Extract the (X, Y) coordinate from the center of the cell holding the provided text.  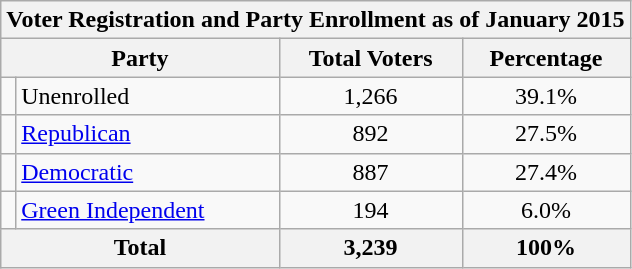
Democratic (148, 172)
Unenrolled (148, 96)
Percentage (546, 58)
Party (140, 58)
27.5% (546, 134)
100% (546, 248)
3,239 (370, 248)
892 (370, 134)
1,266 (370, 96)
Total Voters (370, 58)
Total (140, 248)
Republican (148, 134)
39.1% (546, 96)
Green Independent (148, 210)
194 (370, 210)
887 (370, 172)
27.4% (546, 172)
6.0% (546, 210)
Voter Registration and Party Enrollment as of January 2015 (316, 20)
